Search for the cell housing the specified text and yield its (x, y) center coordinate. 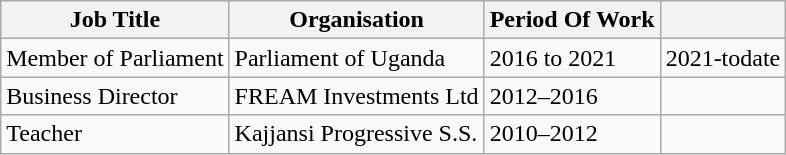
Period Of Work (572, 20)
2010–2012 (572, 134)
Organisation (356, 20)
Member of Parliament (115, 58)
Job Title (115, 20)
Business Director (115, 96)
Teacher (115, 134)
2012–2016 (572, 96)
Kajjansi Progressive S.S. (356, 134)
2021-todate (723, 58)
FREAM Investments Ltd (356, 96)
Parliament of Uganda (356, 58)
2016 to 2021 (572, 58)
